Search for the cell housing the specified text and yield its [x, y] center coordinate. 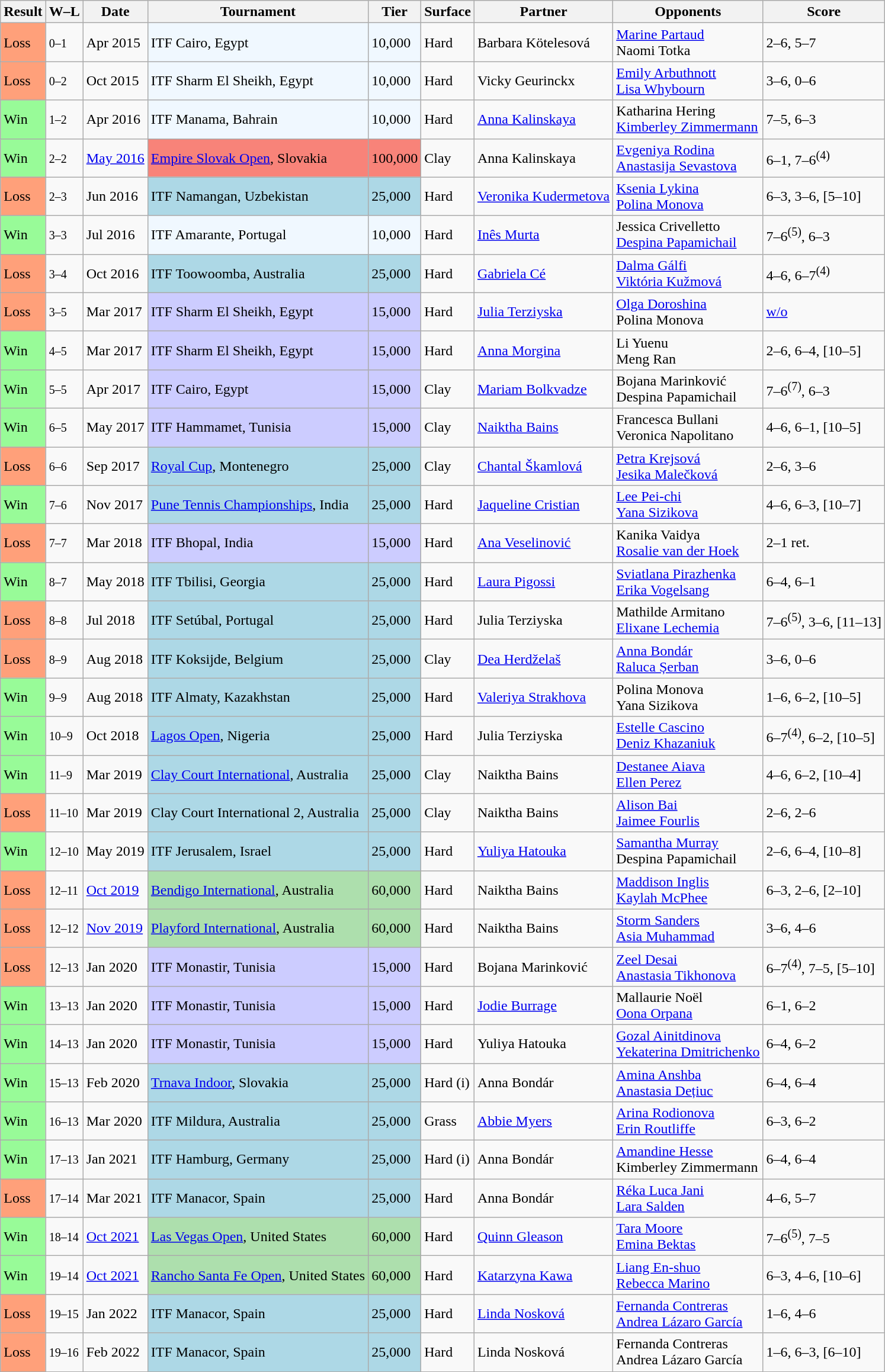
ITF Amarante, Portugal [258, 234]
Chantal Škamlová [543, 465]
Emily Arbuthnott Lisa Whybourn [688, 81]
Oct 2015 [115, 81]
ITF Tbilisi, Georgia [258, 581]
Royal Cup, Montenegro [258, 465]
ITF Hammamet, Tunisia [258, 428]
Liang En-shuo Rebecca Marino [688, 1275]
Jul 2018 [115, 621]
Surface [448, 12]
Katarzyna Kawa [543, 1275]
Jul 2016 [115, 234]
Score [823, 12]
7–7 [64, 544]
6–7(4), 6–2, [10–5] [823, 735]
Samantha Murray Despina Papamichail [688, 852]
Oct 2018 [115, 735]
Valeriya Strakhova [543, 698]
May 2016 [115, 158]
1–6, 6–3, [6–10] [823, 1352]
Li Yuenu Meng Ran [688, 351]
18–14 [64, 1236]
2–6, 2–6 [823, 812]
Anna Morgina [543, 351]
Veronika Kudermetova [543, 197]
Clay Court International 2, Australia [258, 812]
Arina Rodionova Erin Routliffe [688, 1122]
Kanika Vaidya Rosalie van der Hoek [688, 544]
Marine Partaud Naomi Totka [688, 43]
Sep 2017 [115, 465]
Las Vegas Open, United States [258, 1236]
6–3, 3–6, [5–10] [823, 197]
Apr 2015 [115, 43]
Result [23, 12]
2–2 [64, 158]
6–1, 6–2 [823, 1005]
3–5 [64, 311]
Sviatlana Pirazhenka Erika Vogelsang [688, 581]
6–4, 6–2 [823, 1043]
w/o [823, 311]
Lagos Open, Nigeria [258, 735]
6–3, 6–2 [823, 1122]
Rancho Santa Fe Open, United States [258, 1275]
11–10 [64, 812]
Maddison Inglis Kaylah McPhee [688, 889]
7–6 [64, 505]
Polina Monova Yana Sizikova [688, 698]
Katharina Hering Kimberley Zimmermann [688, 120]
0–2 [64, 81]
Oct 2016 [115, 274]
Bendigo International, Australia [258, 889]
ITF Hamburg, Germany [258, 1159]
7–5, 6–3 [823, 120]
Mar 2020 [115, 1122]
Jaqueline Cristian [543, 505]
2–1 ret. [823, 544]
1–2 [64, 120]
16–13 [64, 1122]
12–10 [64, 852]
Dalma Gálfi Viktória Kužmová [688, 274]
17–14 [64, 1199]
ITF Jerusalem, Israel [258, 852]
Pune Tennis Championships, India [258, 505]
Francesca Bullani Veronica Napolitano [688, 428]
Mallaurie Noël Oona Orpana [688, 1005]
May 2019 [115, 852]
Jodie Burrage [543, 1005]
Oct 2019 [115, 889]
Nov 2017 [115, 505]
6–4, 6–1 [823, 581]
Gozal Ainitdinova Yekaterina Dmitrichenko [688, 1043]
ITF Setúbal, Portugal [258, 621]
Tier [395, 12]
Olga Doroshina Polina Monova [688, 311]
19–16 [64, 1352]
19–15 [64, 1313]
Ksenia Lykina Polina Monova [688, 197]
2–6, 6–4, [10–8] [823, 852]
ITF Almaty, Kazakhstan [258, 698]
Nov 2019 [115, 928]
Laura Pigossi [543, 581]
Mathilde Armitano Elixane Lechemia [688, 621]
6–3, 2–6, [2–10] [823, 889]
2–3 [64, 197]
Gabriela Cé [543, 274]
4–6, 5–7 [823, 1199]
4–6, 6–7(4) [823, 274]
7–6(5), 7–5 [823, 1236]
Feb 2020 [115, 1082]
11–9 [64, 775]
May 2017 [115, 428]
Mar 2021 [115, 1199]
Mariam Bolkvadze [543, 388]
5–5 [64, 388]
ITF Manama, Bahrain [258, 120]
Opponents [688, 12]
Storm Sanders Asia Muhammad [688, 928]
Empire Slovak Open, Slovakia [258, 158]
ITF Toowoomba, Australia [258, 274]
2–6, 3–6 [823, 465]
12–13 [64, 966]
Jan 2022 [115, 1313]
12–12 [64, 928]
4–6, 6–1, [10–5] [823, 428]
8–8 [64, 621]
Dea Herdželaš [543, 658]
Bojana Marinković Despina Papamichail [688, 388]
Jessica Crivelletto Despina Papamichail [688, 234]
19–14 [64, 1275]
100,000 [395, 158]
8–7 [64, 581]
Abbie Myers [543, 1122]
7–6(7), 6–3 [823, 388]
2–6, 6–4, [10–5] [823, 351]
4–5 [64, 351]
May 2018 [115, 581]
Apr 2016 [115, 120]
Amandine Hesse Kimberley Zimmermann [688, 1159]
6–7(4), 7–5, [5–10] [823, 966]
Inês Murta [543, 234]
Feb 2022 [115, 1352]
Clay Court International, Australia [258, 775]
Trnava Indoor, Slovakia [258, 1082]
14–13 [64, 1043]
1–6, 4–6 [823, 1313]
17–13 [64, 1159]
15–13 [64, 1082]
Evgeniya Rodina Anastasija Sevastova [688, 158]
Estelle Cascino Deniz Khazaniuk [688, 735]
10–9 [64, 735]
Jun 2016 [115, 197]
0–1 [64, 43]
Tara Moore Emina Bektas [688, 1236]
ITF Koksijde, Belgium [258, 658]
4–6, 6–2, [10–4] [823, 775]
6–1, 7–6(4) [823, 158]
4–6, 6–3, [10–7] [823, 505]
3–6, 4–6 [823, 928]
6–6 [64, 465]
Ana Veselinović [543, 544]
Jan 2021 [115, 1159]
Apr 2017 [115, 388]
Playford International, Australia [258, 928]
6–5 [64, 428]
Bojana Marinković [543, 966]
13–13 [64, 1005]
Destanee Aiava Ellen Perez [688, 775]
12–11 [64, 889]
Tournament [258, 12]
8–9 [64, 658]
7–6(5), 6–3 [823, 234]
7–6(5), 3–6, [11–13] [823, 621]
Zeel Desai Anastasia Tikhonova [688, 966]
3–3 [64, 234]
3–4 [64, 274]
Réka Luca Jani Lara Salden [688, 1199]
ITF Bhopal, India [258, 544]
2–6, 5–7 [823, 43]
Quinn Gleason [543, 1236]
6–3, 4–6, [10–6] [823, 1275]
ITF Mildura, Australia [258, 1122]
Partner [543, 12]
Amina Anshba Anastasia Dețiuc [688, 1082]
ITF Namangan, Uzbekistan [258, 197]
Grass [448, 1122]
Alison Bai Jaimee Fourlis [688, 812]
Vicky Geurinckx [543, 81]
W–L [64, 12]
Mar 2018 [115, 544]
Date [115, 12]
1–6, 6–2, [10–5] [823, 698]
9–9 [64, 698]
Petra Krejsová Jesika Malečková [688, 465]
Lee Pei-chi Yana Sizikova [688, 505]
Anna Bondár Raluca Șerban [688, 658]
Barbara Kötelesová [543, 43]
